Output the [X, Y] coordinate of the center of the cell containing the given text.  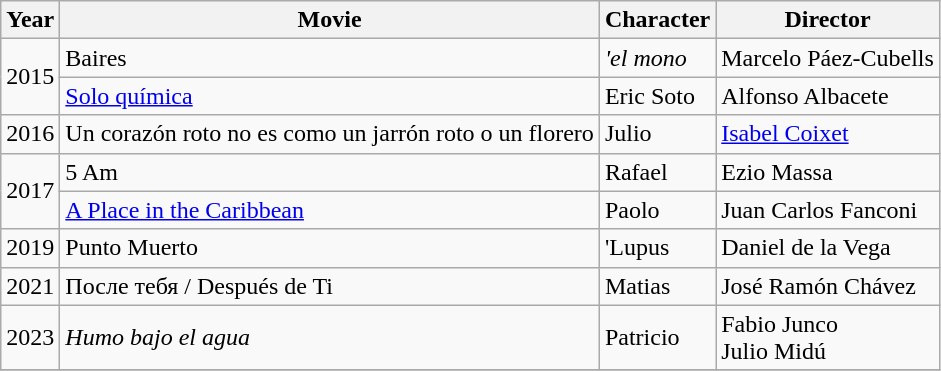
Humo bajo el agua [330, 338]
Director [828, 20]
2017 [30, 191]
Movie [330, 20]
5 Am [330, 172]
Un corazón roto no es como un jarrón roto o un florero [330, 134]
2016 [30, 134]
José Ramón Chávez [828, 286]
Baires [330, 58]
Character [657, 20]
2019 [30, 248]
A Place in the Caribbean [330, 210]
Matias [657, 286]
Fabio JuncoJulio Midú [828, 338]
2015 [30, 77]
Daniel de la Vega [828, 248]
Punto Muerto [330, 248]
Juan Carlos Fanconi [828, 210]
Year [30, 20]
2023 [30, 338]
Marcelo Páez-Cubells [828, 58]
Patricio [657, 338]
Rafael [657, 172]
Solo química [330, 96]
'el mono [657, 58]
2021 [30, 286]
После тебя / Después de Ti [330, 286]
Ezio Massa [828, 172]
Eric Soto [657, 96]
Isabel Coixet [828, 134]
Julio [657, 134]
'Lupus [657, 248]
Alfonso Albacete [828, 96]
Paolo [657, 210]
